Find where the given text appears and provide that cell's center as (X, Y) coordinate. 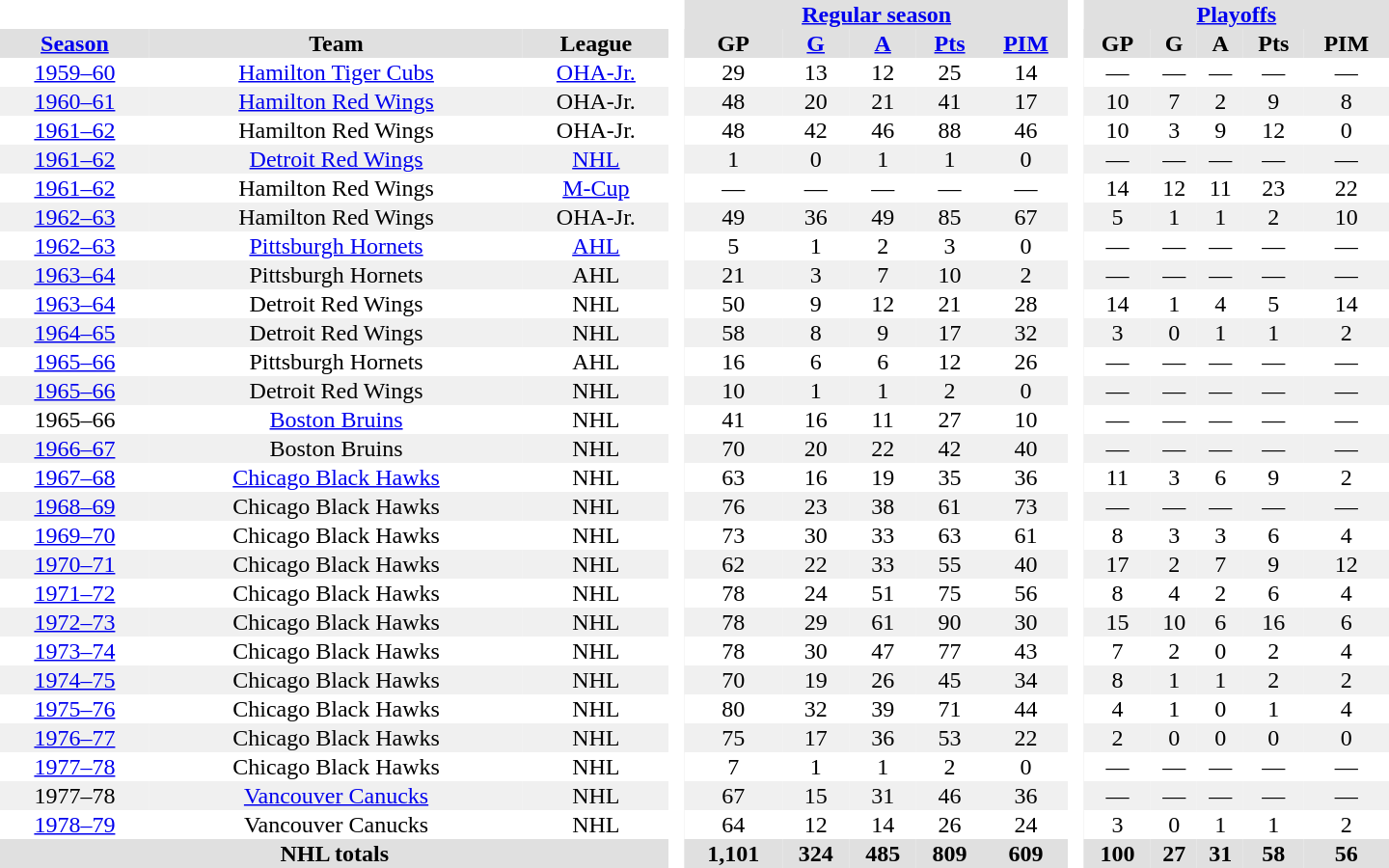
1976–77 (75, 738)
100 (1117, 854)
77 (949, 651)
53 (949, 738)
45 (949, 680)
28 (1025, 304)
1974–75 (75, 680)
88 (949, 130)
80 (733, 709)
62 (733, 564)
1970–71 (75, 564)
1960–61 (75, 101)
Regular season (877, 14)
1964–65 (75, 333)
43 (1025, 651)
1966–67 (75, 448)
34 (1025, 680)
M-Cup (596, 188)
1971–72 (75, 593)
55 (949, 564)
38 (882, 506)
44 (1025, 709)
League (596, 43)
71 (949, 709)
485 (882, 854)
64 (733, 825)
13 (816, 72)
76 (733, 506)
90 (949, 622)
Playoffs (1237, 14)
39 (882, 709)
1978–79 (75, 825)
50 (733, 304)
47 (882, 651)
1972–73 (75, 622)
51 (882, 593)
1968–69 (75, 506)
25 (949, 72)
Season (75, 43)
1973–74 (75, 651)
809 (949, 854)
85 (949, 217)
1,101 (733, 854)
35 (949, 477)
324 (816, 854)
1969–70 (75, 535)
1959–60 (75, 72)
Team (336, 43)
1967–68 (75, 477)
Hamilton Tiger Cubs (336, 72)
NHL totals (335, 854)
1975–76 (75, 709)
609 (1025, 854)
